From the cell containing the given text, extract its center point as [X, Y] coordinate. 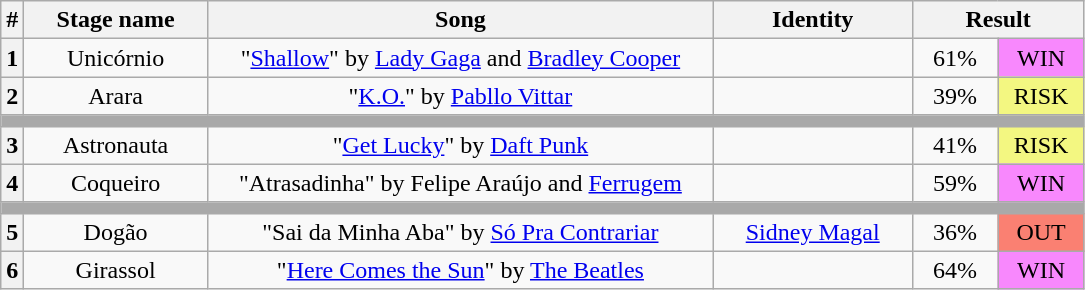
"Atrasadinha" by Felipe Araújo and Ferrugem [460, 183]
6 [12, 270]
OUT [1041, 232]
4 [12, 183]
Dogão [116, 232]
39% [955, 96]
2 [12, 96]
Astronauta [116, 145]
36% [955, 232]
"Shallow" by Lady Gaga and Bradley Cooper [460, 58]
41% [955, 145]
Arara [116, 96]
Coqueiro [116, 183]
61% [955, 58]
# [12, 20]
59% [955, 183]
"Sai da Minha Aba" by Só Pra Contrariar [460, 232]
"Get Lucky" by Daft Punk [460, 145]
Sidney Magal [812, 232]
Song [460, 20]
Identity [812, 20]
"K.O." by Pabllo Vittar [460, 96]
5 [12, 232]
3 [12, 145]
Unicórnio [116, 58]
Girassol [116, 270]
"Here Comes the Sun" by The Beatles [460, 270]
64% [955, 270]
1 [12, 58]
Result [998, 20]
Stage name [116, 20]
